Detect which cell encompasses the target text, then output its [x, y] center coordinate. 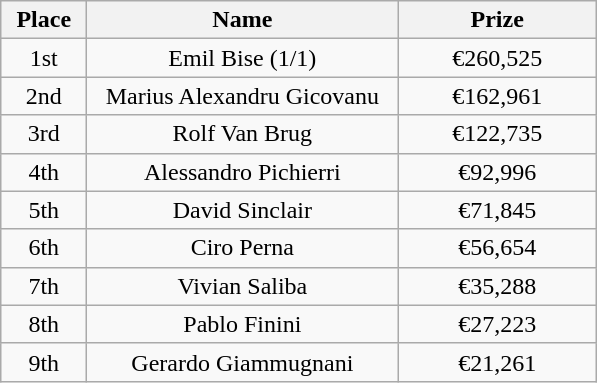
Ciro Perna [242, 248]
€56,654 [498, 248]
€71,845 [498, 210]
David Sinclair [242, 210]
1st [44, 58]
€35,288 [498, 286]
7th [44, 286]
4th [44, 172]
Alessandro Pichierri [242, 172]
9th [44, 362]
Place [44, 20]
€260,525 [498, 58]
€27,223 [498, 324]
Marius Alexandru Gicovanu [242, 96]
Rolf Van Brug [242, 134]
6th [44, 248]
3rd [44, 134]
Name [242, 20]
Emil Bise (1/1) [242, 58]
€122,735 [498, 134]
€92,996 [498, 172]
Prize [498, 20]
2nd [44, 96]
Pablo Finini [242, 324]
8th [44, 324]
Vivian Saliba [242, 286]
€162,961 [498, 96]
Gerardo Giammugnani [242, 362]
€21,261 [498, 362]
5th [44, 210]
